Capture the cell that displays the provided text and extract its [X, Y] central coordinate. 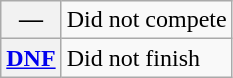
— [31, 20]
DNF [31, 58]
Did not compete [146, 20]
Did not finish [146, 58]
